Determine the [X, Y] coordinate at the center of the cell enclosing the given text.  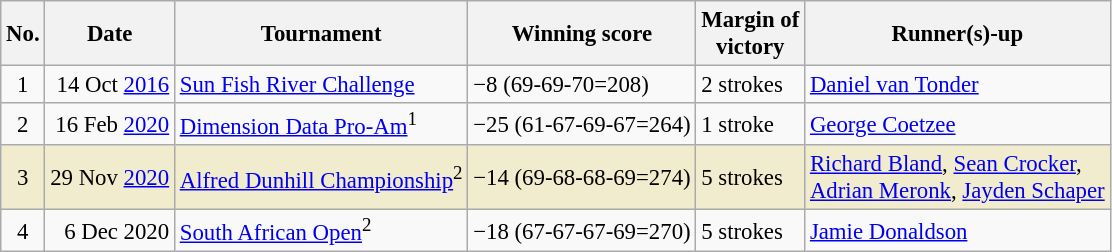
2 [23, 124]
Sun Fish River Challenge [320, 85]
16 Feb 2020 [110, 124]
4 [23, 231]
Dimension Data Pro-Am1 [320, 124]
Richard Bland, Sean Crocker, Adrian Meronk, Jayden Schaper [958, 178]
1 [23, 85]
−25 (61-67-69-67=264) [582, 124]
−18 (67-67-67-69=270) [582, 231]
1 stroke [750, 124]
Date [110, 34]
6 Dec 2020 [110, 231]
Tournament [320, 34]
Alfred Dunhill Championship2 [320, 178]
George Coetzee [958, 124]
−14 (69-68-68-69=274) [582, 178]
Margin ofvictory [750, 34]
2 strokes [750, 85]
Runner(s)-up [958, 34]
Jamie Donaldson [958, 231]
Winning score [582, 34]
29 Nov 2020 [110, 178]
−8 (69-69-70=208) [582, 85]
South African Open2 [320, 231]
Daniel van Tonder [958, 85]
No. [23, 34]
14 Oct 2016 [110, 85]
3 [23, 178]
